Find where the given text appears and provide that cell's center as (x, y) coordinate. 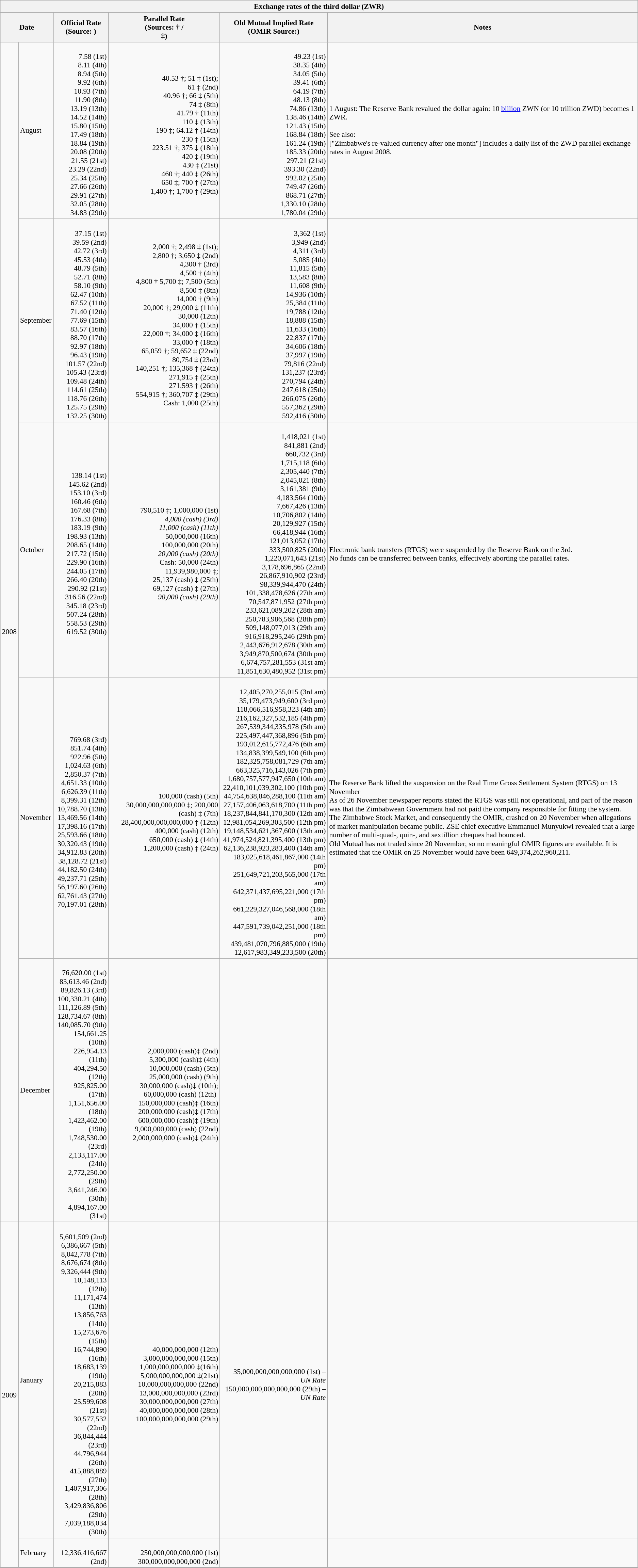
February (36, 1553)
12,336,416,667 (2nd) (81, 1553)
October (36, 550)
August (36, 130)
Notes (482, 27)
Parallel Rate (Sources: † /‡) (164, 27)
Date (27, 27)
November (36, 818)
December (36, 1090)
September (36, 321)
January (36, 1380)
2008 (10, 632)
Official Rate (Source: ) (81, 27)
35,000,000,000,000,000 (1st) – UN Rate 150,000,000,000,000,000 (29th) – UN Rate (274, 1380)
Old Mutual Implied Rate (OMIR Source:) (274, 27)
250,000,000,000,000 (1st) 300,000,000,000,000 (2nd) (164, 1553)
2009 (10, 1395)
Exchange rates of the third dollar (ZWR) (319, 6)
